Detect which cell encompasses the target text, then output its (X, Y) center coordinate. 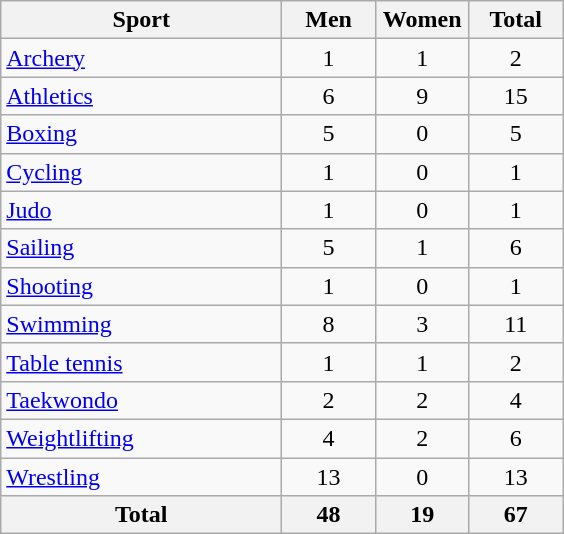
Swimming (142, 324)
Weightlifting (142, 438)
15 (516, 96)
Cycling (142, 172)
Judo (142, 210)
3 (422, 324)
48 (329, 515)
Shooting (142, 286)
Archery (142, 58)
67 (516, 515)
Boxing (142, 134)
19 (422, 515)
Athletics (142, 96)
Table tennis (142, 362)
Sport (142, 20)
Wrestling (142, 477)
Women (422, 20)
9 (422, 96)
Taekwondo (142, 400)
8 (329, 324)
Sailing (142, 248)
Men (329, 20)
11 (516, 324)
